Locate the cell with the specified text and output its (x, y) center coordinate. 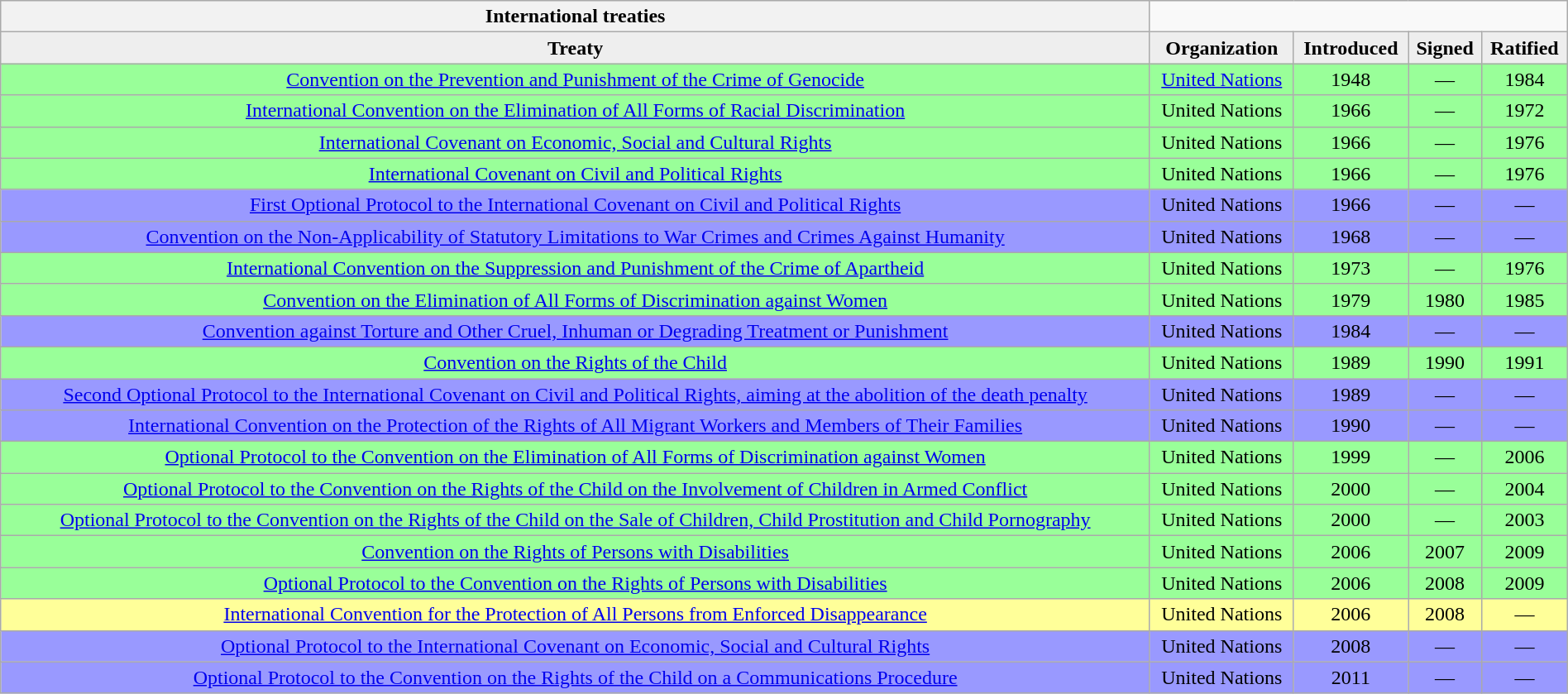
Optional Protocol to the International Covenant on Economic, Social and Cultural Rights (576, 646)
International Covenant on Economic, Social and Cultural Rights (576, 142)
1979 (1351, 299)
International treaties (576, 17)
Convention against Torture and Other Cruel, Inhuman or Degrading Treatment or Punishment (576, 331)
International Covenant on Civil and Political Rights (576, 174)
International Convention for the Protection of All Persons from Enforced Disappearance (576, 615)
1968 (1351, 237)
1948 (1351, 79)
Convention on the Prevention and Punishment of the Crime of Genocide (576, 79)
2011 (1351, 677)
2007 (1446, 552)
Optional Protocol to the Convention on the Elimination of All Forms of Discrimination against Women (576, 457)
Convention on the Elimination of All Forms of Discrimination against Women (576, 299)
Signed (1446, 48)
Treaty (576, 48)
Convention on the Rights of the Child (576, 362)
Optional Protocol to the Convention on the Rights of Persons with Disabilities (576, 583)
International Convention on the Elimination of All Forms of Racial Discrimination (576, 111)
1972 (1525, 111)
Second Optional Protocol to the International Covenant on Civil and Political Rights, aiming at the abolition of the death penalty (576, 395)
International Convention on the Protection of the Rights of All Migrant Workers and Members of Their Families (576, 426)
1980 (1446, 299)
2004 (1525, 489)
1991 (1525, 362)
1985 (1525, 299)
First Optional Protocol to the International Covenant on Civil and Political Rights (576, 205)
Organization (1221, 48)
International Convention on the Suppression and Punishment of the Crime of Apartheid (576, 268)
2003 (1525, 520)
Convention on the Non-Applicability of Statutory Limitations to War Crimes and Crimes Against Humanity (576, 237)
Optional Protocol to the Convention on the Rights of the Child on the Involvement of Children in Armed Conflict (576, 489)
Ratified (1525, 48)
Introduced (1351, 48)
Optional Protocol to the Convention on the Rights of the Child on a Communications Procedure (576, 677)
1973 (1351, 268)
Optional Protocol to the Convention on the Rights of the Child on the Sale of Children, Child Prostitution and Child Pornography (576, 520)
Convention on the Rights of Persons with Disabilities (576, 552)
1999 (1351, 457)
